Determine the (X, Y) coordinate at the center of the cell enclosing the given text.  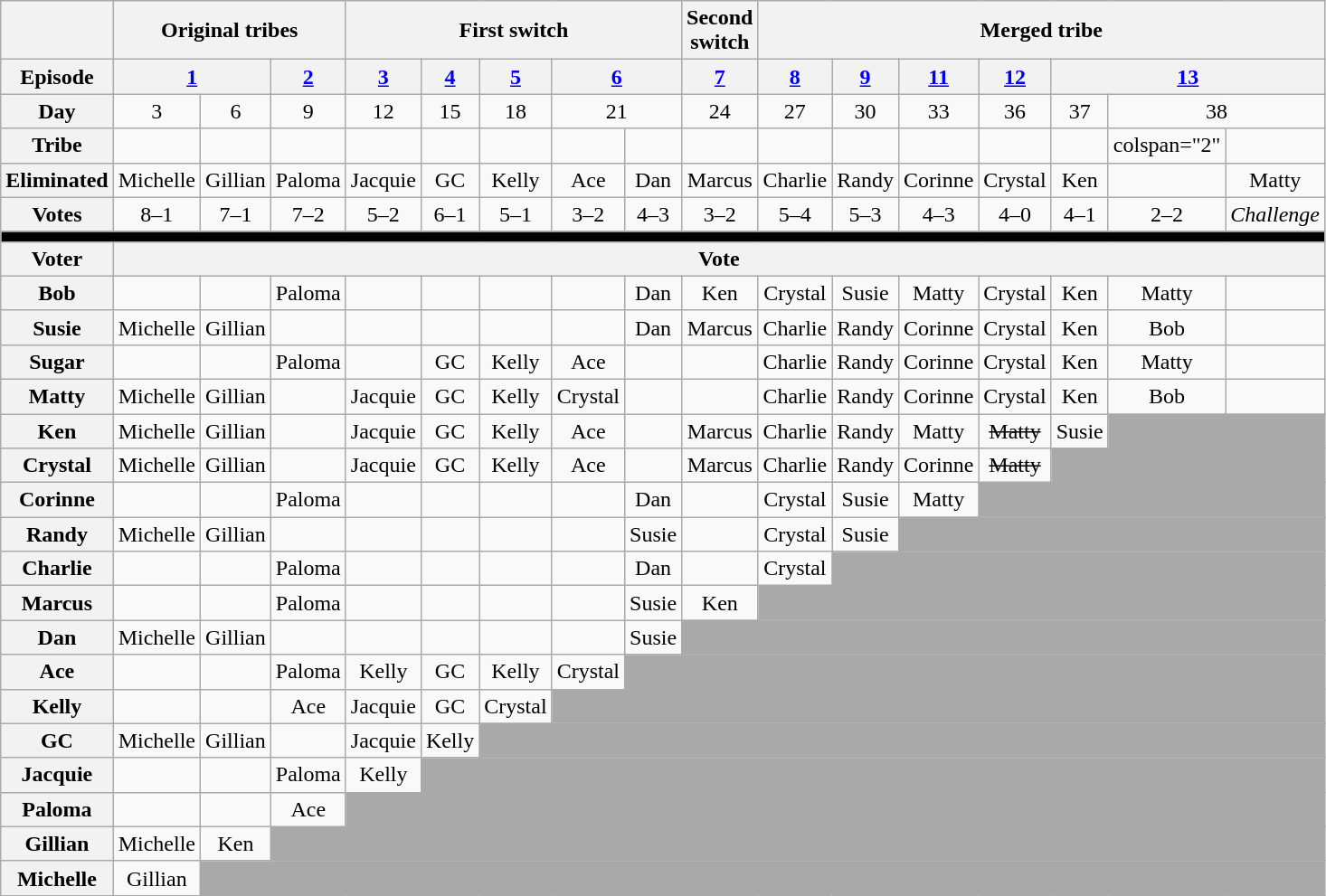
7–1 (236, 214)
2–2 (1167, 214)
7–2 (308, 214)
colspan="2" (1167, 146)
18 (516, 111)
Vote (718, 259)
5–2 (384, 214)
4–1 (1080, 214)
13 (1188, 77)
4 (450, 77)
8–1 (156, 214)
8 (795, 77)
38 (1216, 111)
First switch (514, 31)
Voter (57, 259)
1 (192, 77)
4–0 (1015, 214)
15 (450, 111)
11 (938, 77)
Merged tribe (1042, 31)
33 (938, 111)
5 (516, 77)
7 (720, 77)
Tribe (57, 146)
24 (720, 111)
21 (617, 111)
5–4 (795, 214)
36 (1015, 111)
37 (1080, 111)
2 (308, 77)
Original tribes (230, 31)
6–1 (450, 214)
Challenge (1275, 214)
Eliminated (57, 180)
Sugar (57, 362)
27 (795, 111)
30 (866, 111)
Votes (57, 214)
5–3 (866, 214)
Episode (57, 77)
5–1 (516, 214)
Secondswitch (720, 31)
Day (57, 111)
